From the cell containing the given text, extract its center point as (x, y) coordinate. 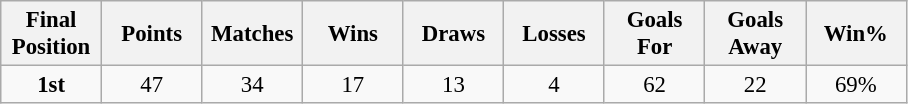
Points (152, 34)
69% (856, 85)
34 (252, 85)
Matches (252, 34)
4 (554, 85)
Win% (856, 34)
Goals Away (756, 34)
Losses (554, 34)
13 (454, 85)
Goals For (654, 34)
Wins (354, 34)
Final Position (52, 34)
47 (152, 85)
Draws (454, 34)
62 (654, 85)
22 (756, 85)
17 (354, 85)
1st (52, 85)
